For the text-containing cell, return its midpoint in [x, y] coordinate format. 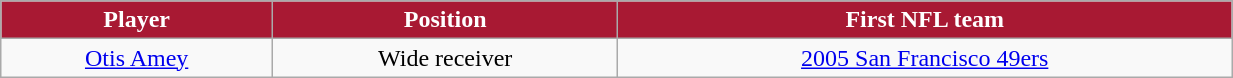
Position [446, 20]
Otis Amey [137, 58]
Player [137, 20]
First NFL team [925, 20]
2005 San Francisco 49ers [925, 58]
Wide receiver [446, 58]
